Detect which cell encompasses the target text, then output its [X, Y] center coordinate. 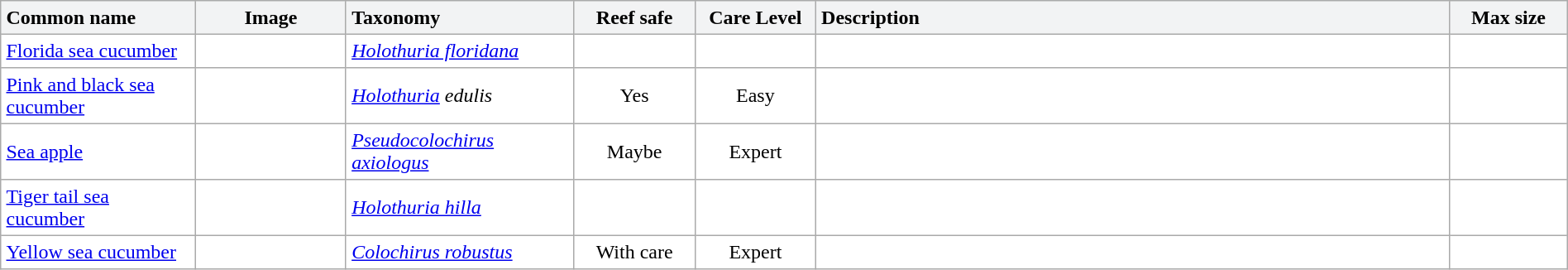
Holothuria floridana [460, 51]
With care [635, 252]
Yellow sea cucumber [98, 252]
Easy [755, 96]
Common name [98, 17]
Tiger tail sea cucumber [98, 208]
Sea apple [98, 152]
Max size [1508, 17]
Pink and black sea cucumber [98, 96]
Maybe [635, 152]
Holothuria edulis [460, 96]
Care Level [755, 17]
Pseudocolochirus axiologus [460, 152]
Description [1132, 17]
Image [271, 17]
Yes [635, 96]
Taxonomy [460, 17]
Florida sea cucumber [98, 51]
Reef safe [635, 17]
Colochirus robustus [460, 252]
Holothuria hilla [460, 208]
